Output the [x, y] coordinate of the center of the cell containing the given text.  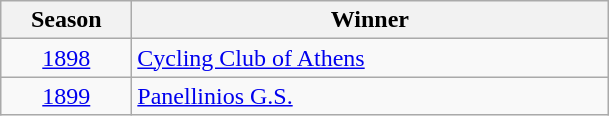
Winner [370, 20]
Season [66, 20]
1899 [66, 96]
1898 [66, 58]
Cycling Club of Athens [370, 58]
Panellinios G.S. [370, 96]
